Provide the [x, y] coordinate of the cell's center where the given text is located.  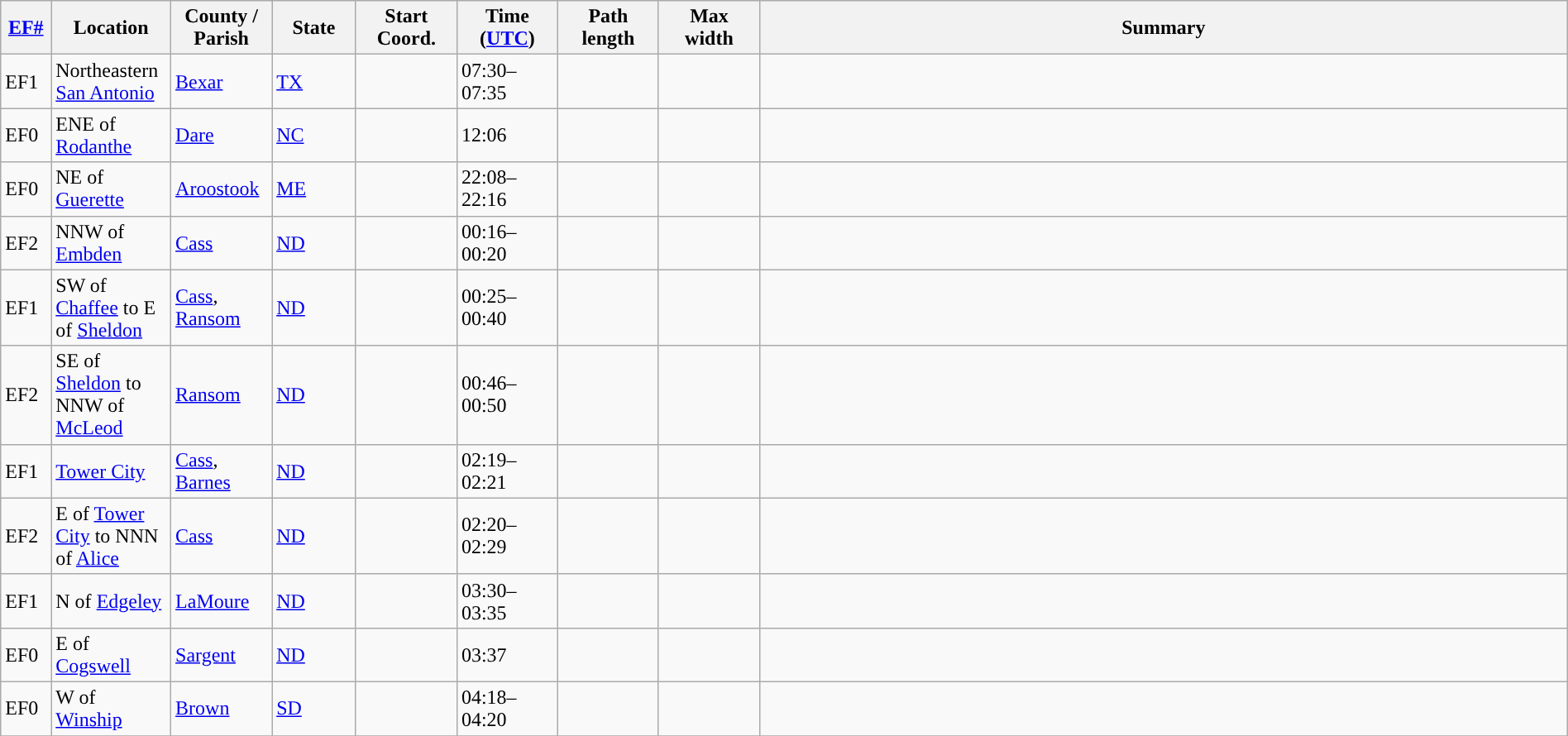
W of Winship [111, 708]
State [314, 28]
Northeastern San Antonio [111, 81]
TX [314, 81]
EF# [26, 28]
NNW of Embden [111, 243]
ME [314, 189]
Cass, Ransom [222, 308]
NE of Guerette [111, 189]
Max width [709, 28]
12:06 [507, 136]
County / Parish [222, 28]
SD [314, 708]
00:46–00:50 [507, 395]
Brown [222, 708]
Path length [608, 28]
Start Coord. [406, 28]
E of Tower City to NNN of Alice [111, 536]
07:30–07:35 [507, 81]
Cass, Barnes [222, 471]
Ransom [222, 395]
Aroostook [222, 189]
Tower City [111, 471]
Time (UTC) [507, 28]
00:16–00:20 [507, 243]
02:20–02:29 [507, 536]
03:30–03:35 [507, 600]
NC [314, 136]
02:19–02:21 [507, 471]
22:08–22:16 [507, 189]
04:18–04:20 [507, 708]
00:25–00:40 [507, 308]
SW of Chaffee to E of Sheldon [111, 308]
LaMoure [222, 600]
Summary [1163, 28]
Dare [222, 136]
SE of Sheldon to NNW of McLeod [111, 395]
N of Edgeley [111, 600]
Bexar [222, 81]
E of Cogswell [111, 655]
ENE of Rodanthe [111, 136]
03:37 [507, 655]
Location [111, 28]
Sargent [222, 655]
